Identify which cell holds the provided text, then report its (X, Y) central coordinate. 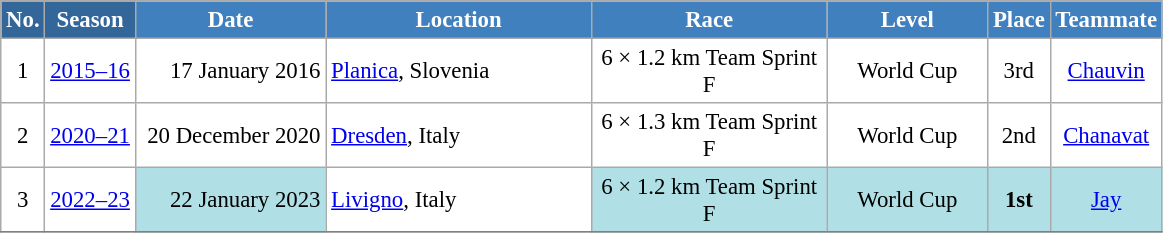
3rd (1019, 72)
Jay (1106, 200)
Planica, Slovenia (459, 72)
Level (908, 20)
Chauvin (1106, 72)
Season (90, 20)
1 (23, 72)
No. (23, 20)
20 December 2020 (230, 136)
2015–16 (90, 72)
Teammate (1106, 20)
Date (230, 20)
2 (23, 136)
3 (23, 200)
Chanavat (1106, 136)
Place (1019, 20)
6 × 1.3 km Team Sprint F (709, 136)
Location (459, 20)
Race (709, 20)
2022–23 (90, 200)
1st (1019, 200)
17 January 2016 (230, 72)
2nd (1019, 136)
Dresden, Italy (459, 136)
Livigno, Italy (459, 200)
22 January 2023 (230, 200)
2020–21 (90, 136)
